Return [X, Y] of the center of cell containing provided text 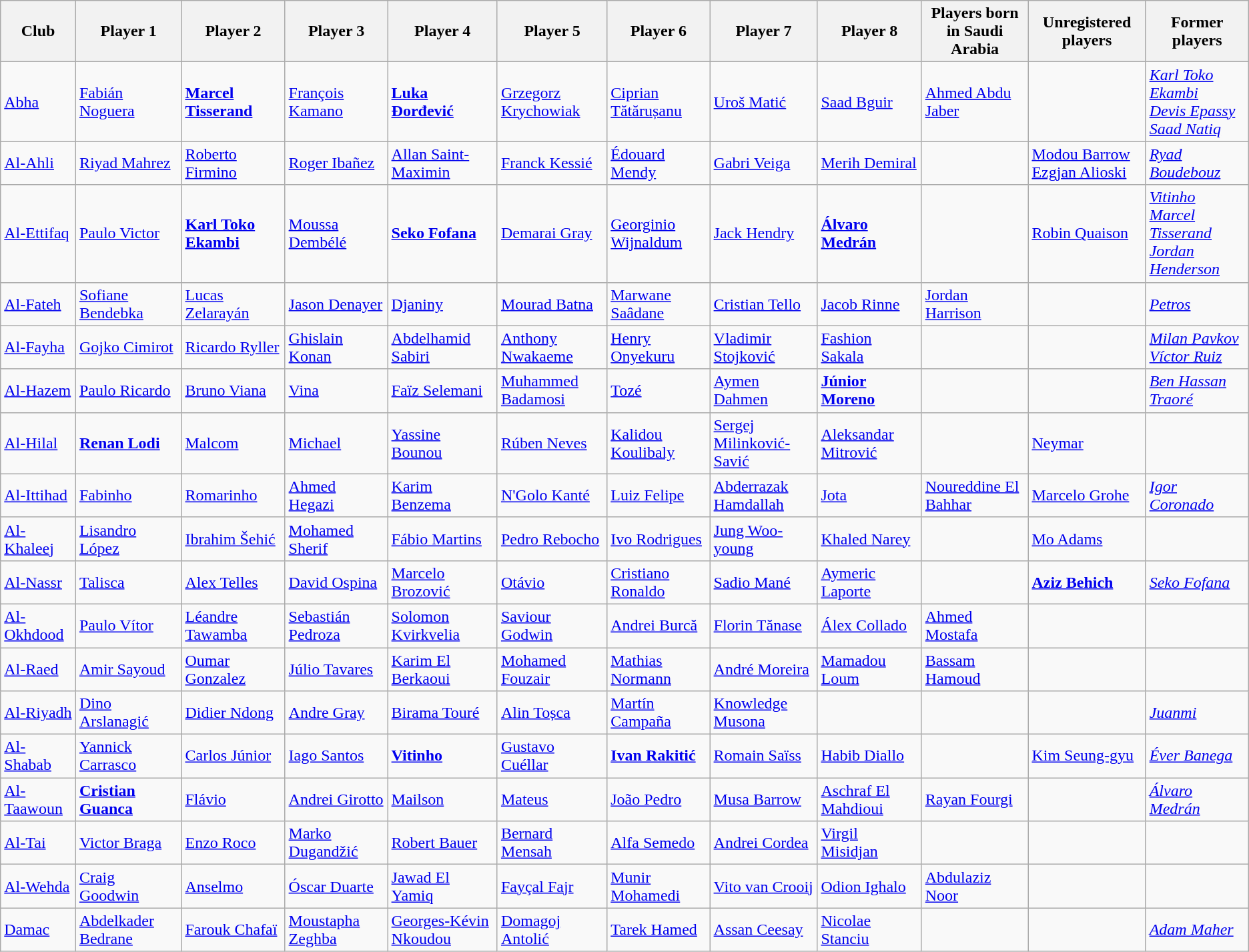
Alin Toșca [552, 712]
Roger Ibañez [336, 163]
Vito van Crooij [763, 886]
Lisandro López [128, 539]
Paulo Vítor [128, 626]
Ahmed Mostafa [975, 626]
Andrei Cordea [763, 843]
Marcelo Grohe [1087, 495]
François Kamano [336, 101]
Júlio Tavares [336, 668]
Sadio Mané [763, 582]
Juanmi [1197, 712]
Martín Campaña [659, 712]
Abdulaziz Noor [975, 886]
Flávio [234, 799]
Éver Banega [1197, 757]
Craig Goodwin [128, 886]
Munir Mohamedi [659, 886]
Kalidou Koulibaly [659, 443]
Noureddine El Bahhar [975, 495]
Karim Benzema [442, 495]
Neymar [1087, 443]
Nicolae Stanciu [869, 930]
Player 6 [659, 31]
Sofiane Bendebka [128, 304]
Gojko Cimirot [128, 347]
Henry Onyekuru [659, 347]
Renan Lodi [128, 443]
Michael [336, 443]
Moustapha Zeghba [336, 930]
Ricardo Ryller [234, 347]
Faïz Selemani [442, 391]
Marko Dugandžić [336, 843]
Ryad Boudebouz [1197, 163]
Player 2 [234, 31]
Damac [39, 930]
Merih Demiral [869, 163]
Gustavo Cuéllar [552, 757]
Sergej Milinković-Savić [763, 443]
Luiz Felipe [659, 495]
Mailson [442, 799]
Fábio Martins [442, 539]
Al-Ahli [39, 163]
Al-Ettifaq [39, 233]
Otávio [552, 582]
Player 4 [442, 31]
Cristian Guanca [128, 799]
Ahmed Hegazi [336, 495]
Mateus [552, 799]
Andrei Girotto [336, 799]
Paulo Ricardo [128, 391]
Al-Nassr [39, 582]
Former players [1197, 31]
Birama Touré [442, 712]
Mo Adams [1087, 539]
Tarek Hamed [659, 930]
Robin Quaison [1087, 233]
Player 3 [336, 31]
Victor Braga [128, 843]
Franck Kessié [552, 163]
Robert Bauer [442, 843]
Player 5 [552, 31]
Aleksandar Mitrović [869, 443]
Al-Okhdood [39, 626]
Ben Hassan Traoré [1197, 391]
Moussa Dembélé [336, 233]
Oumar Gonzalez [234, 668]
Vina [336, 391]
Mathias Normann [659, 668]
Riyad Mahrez [128, 163]
Al-Khaleej [39, 539]
Lucas Zelarayán [234, 304]
Marwane Saâdane [659, 304]
André Moreira [763, 668]
Andrei Burcă [659, 626]
Sebastián Pedroza [336, 626]
Karim El Berkaoui [442, 668]
Bruno Viana [234, 391]
Virgil Misidjan [869, 843]
Jota [869, 495]
Assan Ceesay [763, 930]
Grzegorz Krychowiak [552, 101]
Paulo Victor [128, 233]
Ciprian Tătărușanu [659, 101]
Luka Đorđević [442, 101]
Abdelkader Bedrane [128, 930]
Igor Coronado [1197, 495]
Léandre Tawamba [234, 626]
Óscar Duarte [336, 886]
Player 8 [869, 31]
Marcelo Brozović [442, 582]
Al-Ittihad [39, 495]
Pedro Rebocho [552, 539]
Georges-Kévin Nkoudou [442, 930]
Fayçal Fajr [552, 886]
Roberto Firmino [234, 163]
Marcel Tisserand [234, 101]
Vitinho [442, 757]
Júnior Moreno [869, 391]
Tozé [659, 391]
Habib Diallo [869, 757]
Players born in Saudi Arabia [975, 31]
Ibrahim Šehić [234, 539]
Mohamed Sherif [336, 539]
Carlos Júnior [234, 757]
Kim Seung-gyu [1087, 757]
Malcom [234, 443]
Anselmo [234, 886]
Modou Barrow Ezgjan Alioski [1087, 163]
Vitinho Marcel Tisserand Jordan Henderson [1197, 233]
Aziz Behich [1087, 582]
Aymen Dahmen [763, 391]
Iago Santos [336, 757]
Ivo Rodrigues [659, 539]
Muhammed Badamosi [552, 391]
David Ospina [336, 582]
Yassine Bounou [442, 443]
Ahmed Abdu Jaber [975, 101]
Didier Ndong [234, 712]
Aschraf El Mahdioui [869, 799]
Mohamed Fouzair [552, 668]
Ivan Rakitić [659, 757]
Fabinho [128, 495]
Musa Barrow [763, 799]
Fabián Noguera [128, 101]
Abha [39, 101]
Petros [1197, 304]
Adam Maher [1197, 930]
Al-Tai [39, 843]
Bernard Mensah [552, 843]
Player 7 [763, 31]
Aymeric Laporte [869, 582]
Romain Saïss [763, 757]
Odion Ighalo [869, 886]
Vladimir Stojković [763, 347]
Mamadou Loum [869, 668]
N'Golo Kanté [552, 495]
Alex Telles [234, 582]
Al-Fateh [39, 304]
Florin Tănase [763, 626]
Rayan Fourgi [975, 799]
Mourad Batna [552, 304]
Al-Taawoun [39, 799]
Unregistered players [1087, 31]
Farouk Chafaï [234, 930]
Alfa Semedo [659, 843]
Al-Raed [39, 668]
Jack Hendry [763, 233]
Karl Toko Ekambi Devis Epassy Saad Natiq [1197, 101]
Domagoj Antolić [552, 930]
Jacob Rinne [869, 304]
Ghislain Konan [336, 347]
Jason Denayer [336, 304]
Bassam Hamoud [975, 668]
Gabri Veiga [763, 163]
Milan Pavkov Víctor Ruiz [1197, 347]
Abdelhamid Sabiri [442, 347]
Cristiano Ronaldo [659, 582]
Amir Sayoud [128, 668]
Álex Collado [869, 626]
Demarai Gray [552, 233]
Al-Fayha [39, 347]
Fashion Sakala [869, 347]
Al-Hilal [39, 443]
Yannick Carrasco [128, 757]
Djaniny [442, 304]
Solomon Kvirkvelia [442, 626]
Al-Hazem [39, 391]
Dino Arslanagić [128, 712]
João Pedro [659, 799]
Édouard Mendy [659, 163]
Al-Riyadh [39, 712]
Khaled Narey [869, 539]
Georginio Wijnaldum [659, 233]
Karl Toko Ekambi [234, 233]
Saad Bguir [869, 101]
Rúben Neves [552, 443]
Anthony Nwakaeme [552, 347]
Andre Gray [336, 712]
Club [39, 31]
Jordan Harrison [975, 304]
Allan Saint-Maximin [442, 163]
Romarinho [234, 495]
Jung Woo-young [763, 539]
Al-Wehda [39, 886]
Uroš Matić [763, 101]
Saviour Godwin [552, 626]
Cristian Tello [763, 304]
Knowledge Musona [763, 712]
Enzo Roco [234, 843]
Al-Shabab [39, 757]
Abderrazak Hamdallah [763, 495]
Player 1 [128, 31]
Talisca [128, 582]
Jawad El Yamiq [442, 886]
